Search for the cell housing the specified text and yield its [X, Y] center coordinate. 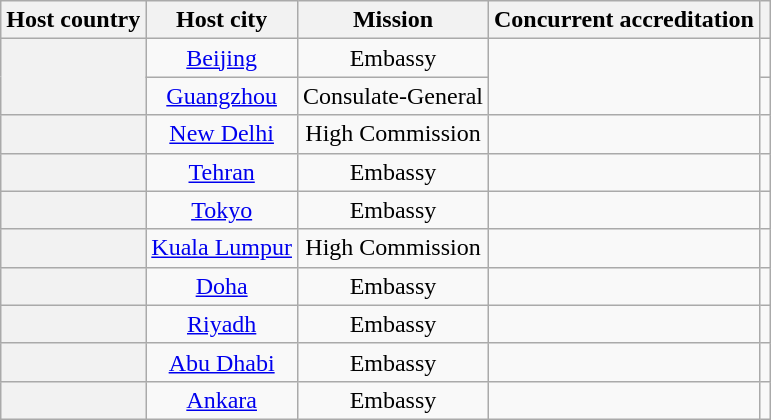
Host city [222, 20]
Host country [74, 20]
Ankara [222, 400]
Consulate-General [392, 96]
Doha [222, 286]
Riyadh [222, 324]
Guangzhou [222, 96]
Concurrent accreditation [624, 20]
Beijing [222, 58]
Tehran [222, 172]
New Delhi [222, 134]
Tokyo [222, 210]
Abu Dhabi [222, 362]
Kuala Lumpur [222, 248]
Mission [392, 20]
